Pinpoint the cell where the given text exists, returning its (X, Y) midpoint coordinate. 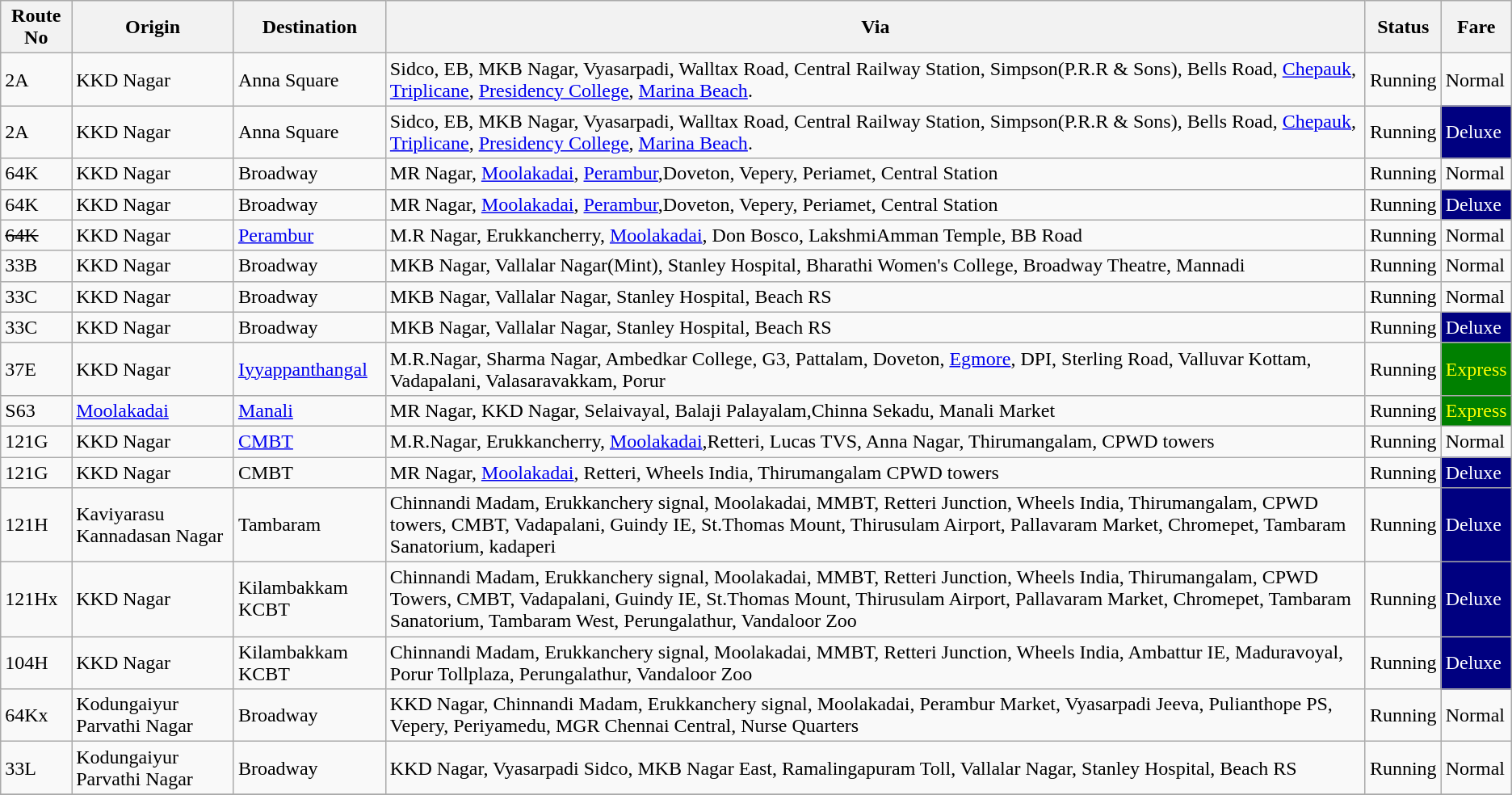
104H (36, 662)
Iyyappanthangal (309, 368)
Kaviyarasu Kannadasan Nagar (153, 525)
MKB Nagar, Vallalar Nagar(Mint), Stanley Hospital, Bharathi Women's College, Broadway Theatre, Mannadi (876, 266)
Perambur (309, 235)
MR Nagar, Moolakadai, Retteri, Wheels India, Thirumangalam CPWD towers (876, 473)
121Hx (36, 599)
M.R Nagar, Erukkancherry, Moolakadai, Don Bosco, LakshmiAmman Temple, BB Road (876, 235)
64Kx (36, 716)
Manali (309, 410)
33L (36, 768)
Origin (153, 27)
37E (36, 368)
M.R.Nagar, Erukkancherry, Moolakadai,Retteri, Lucas TVS, Anna Nagar, Thirumangalam, CPWD towers (876, 441)
Moolakadai (153, 410)
Status (1403, 27)
Route No (36, 27)
Tambaram (309, 525)
Via (876, 27)
KKD Nagar, Vyasarpadi Sidco, MKB Nagar East, Ramalingapuram Toll, Vallalar Nagar, Stanley Hospital, Beach RS (876, 768)
S63 (36, 410)
33B (36, 266)
121H (36, 525)
MR Nagar, KKD Nagar, Selaivayal, Balaji Palayalam,Chinna Sekadu, Manali Market (876, 410)
Destination (309, 27)
M.R.Nagar, Sharma Nagar, Ambedkar College, G3, Pattalam, Doveton, Egmore, DPI, Sterling Road, Valluvar Kottam, Vadapalani, Valasaravakkam, Porur (876, 368)
Fare (1476, 27)
